Determine the [x, y] coordinate at the center of the cell enclosing the given text.  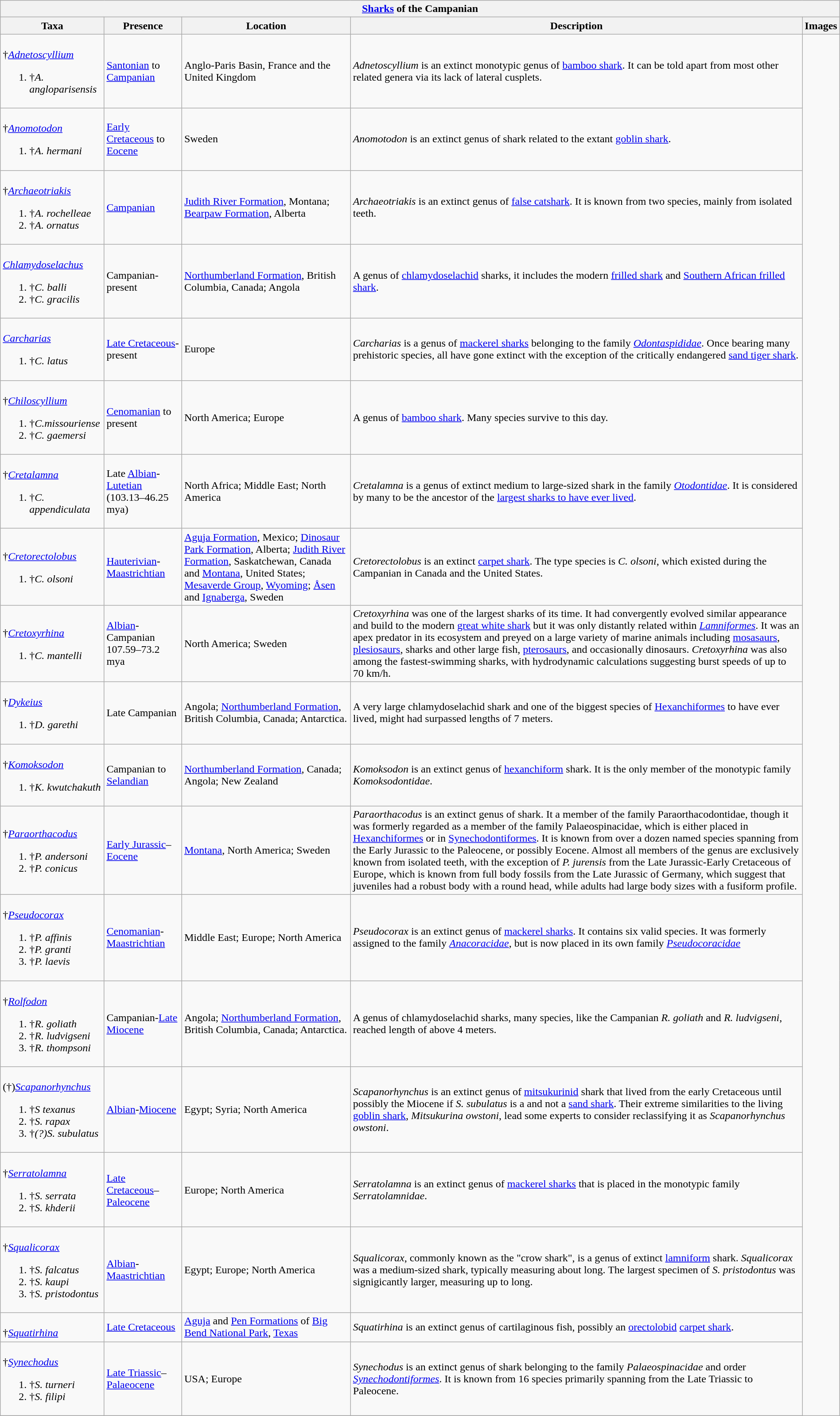
Sharks of the Campanian [420, 9]
Anglo-Paris Basin, France and the United Kingdom [266, 71]
†Adnetoscyllium†A. angloparisensis [52, 71]
Hauterivian-Maastrichtian [143, 566]
North Africa; Middle East; North America [266, 491]
Albian-Maastrichtian [143, 1270]
Early Jurassic–Eocene [143, 850]
†Squalicorax†S. falcatus†S. kaupi †S. pristodontus [52, 1270]
Anomotodon is an extinct genus of shark related to the extant goblin shark. [576, 139]
Late Cretaceous–Paleocene [143, 1190]
Europe [266, 349]
Albian-Miocene [143, 1110]
†Cretorectolobus†C. olsoni [52, 566]
North America; Europe [266, 417]
Late Triassic–Palaeocene [143, 1378]
†Synechodus†S. turneri†S. filipi [52, 1378]
†Anomotodon†A. hermani [52, 139]
†Pseudocorax†P. affinis †P. granti†P. laevis [52, 938]
†Paraorthacodus†P. andersoni†P. conicus [52, 850]
Aguja and Pen Formations of Big Bend National Park, Texas [266, 1327]
Cenomanian-Maastrichtian [143, 938]
Serratolamna is an extinct genus of mackerel sharks that is placed in the monotypic family Serratolamnidae. [576, 1190]
Adnetoscyllium is an extinct monotypic genus of bamboo shark. It can be told apart from most other related genera via its lack of lateral cusplets. [576, 71]
Cretorectolobus is an extinct carpet shark. The type species is C. olsoni, which existed during the Campanian in Canada and the United States. [576, 566]
Judith River Formation, Montana; Bearpaw Formation, Alberta [266, 207]
Egypt; Europe; North America [266, 1270]
Europe; North America [266, 1190]
Campanian [143, 207]
Taxa [52, 26]
(†)Scapanorhynchus†S texanus†S. rapax†(?)S. subulatus [52, 1110]
Campanian to Selandian [143, 775]
†Dykeius†D. garethi [52, 713]
Late Campanian [143, 713]
†Komoksodon†K. kwutchakuth [52, 775]
Cenomanian to present [143, 417]
Late Cretaceous-present [143, 349]
†Squatirhina [52, 1327]
Campanian-present [143, 281]
Santonian to Campanian [143, 71]
†Serratolamna†S. serrata †S. khderii [52, 1190]
Chlamydoselachus†C. balli†C. gracilis [52, 281]
A genus of chlamydoselachid sharks, it includes the modern frilled shark and Southern African frilled shark. [576, 281]
Images [821, 26]
A genus of bamboo shark. Many species survive to this day. [576, 417]
A genus of chlamydoselachid sharks, many species, like the Campanian R. goliath and R. ludvigseni, reached length of above 4 meters. [576, 1024]
Northumberland Formation, British Columbia, Canada; Angola [266, 281]
Late Cretaceous [143, 1327]
Location [266, 26]
Egypt; Syria; North America [266, 1110]
†Archaeotriakis†A. rochelleae †A. ornatus [52, 207]
Archaeotriakis is an extinct genus of false catshark. It is known from two species, mainly from isolated teeth. [576, 207]
†Rolfodon†R. goliath†R. ludvigseni†R. thompsoni [52, 1024]
Description [576, 26]
Komoksodon is an extinct genus of hexanchiform shark. It is the only member of the monotypic family Komoksodontidae. [576, 775]
Montana, North America; Sweden [266, 850]
Carcharias†C. latus [52, 349]
Middle East; Europe; North America [266, 938]
Late Albian-Lutetian (103.13–46.25 mya) [143, 491]
Early Cretaceous to Eocene [143, 139]
Northumberland Formation, Canada; Angola; New Zealand [266, 775]
†Cretalamna†C. appendiculata [52, 491]
Sweden [266, 139]
A very large chlamydoselachid shark and one of the biggest species of Hexanchiformes to have ever lived, might had surpassed lengths of 7 meters. [576, 713]
North America; Sweden [266, 644]
Campanian-Late Miocene [143, 1024]
†Chiloscyllium†C.missouriense†C. gaemersi [52, 417]
Squatirhina is an extinct genus of cartilaginous fish, possibly an orectolobid carpet shark. [576, 1327]
Presence [143, 26]
USA; Europe [266, 1378]
Albian-Campanian107.59–73.2 mya [143, 644]
†Cretoxyrhina†C. mantelli [52, 644]
